Identify which cell holds the provided text, then report its [x, y] central coordinate. 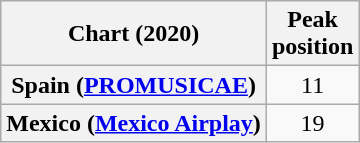
11 [312, 85]
Chart (2020) [134, 34]
Mexico (Mexico Airplay) [134, 123]
Peakposition [312, 34]
19 [312, 123]
Spain (PROMUSICAE) [134, 85]
